Search for the cell housing the specified text and yield its (X, Y) center coordinate. 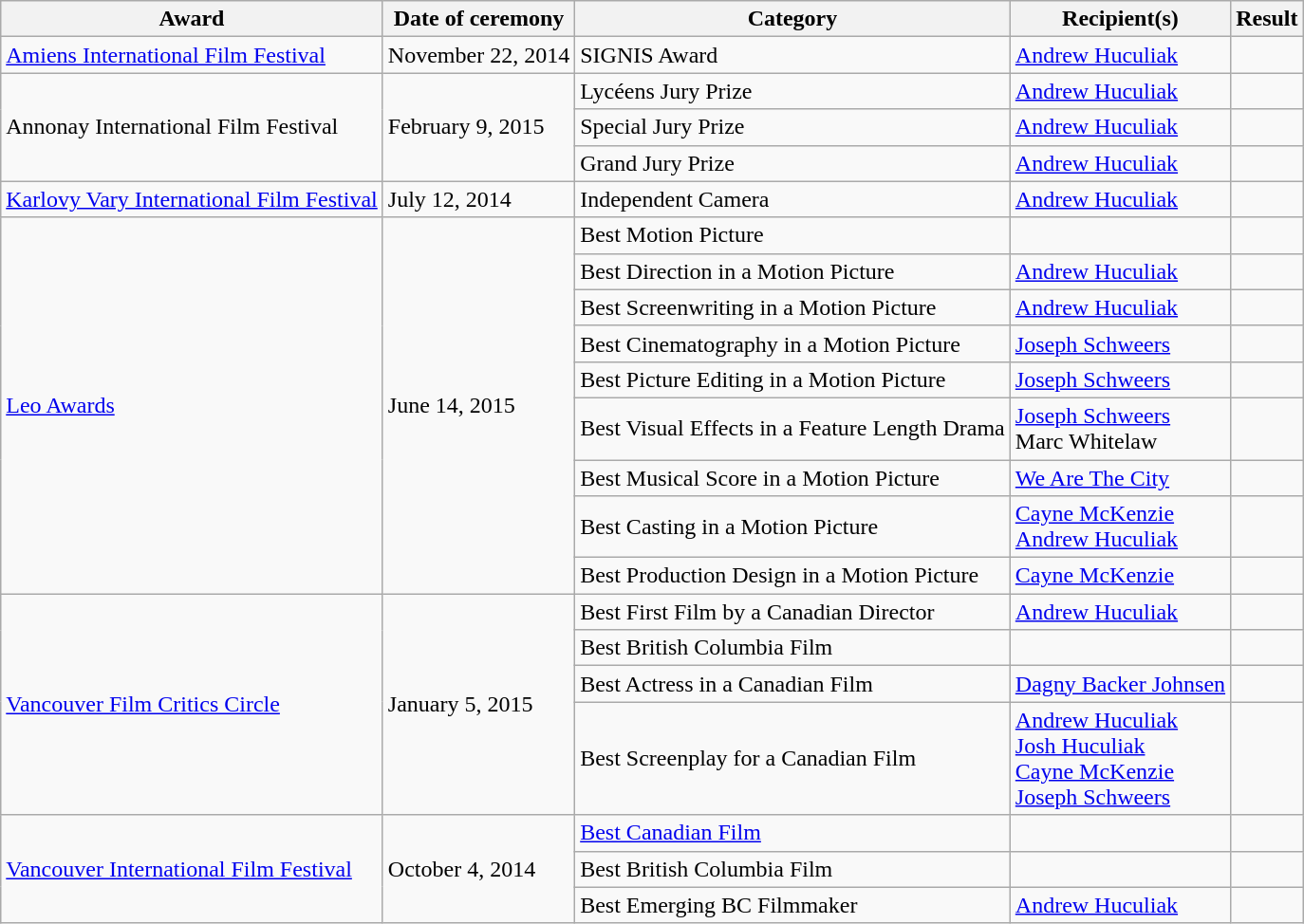
Special Jury Prize (793, 127)
We Are The City (1120, 477)
Cayne McKenzieAndrew Huculiak (1120, 527)
Date of ceremony (478, 19)
Best Screenwriting in a Motion Picture (793, 307)
Dagny Backer Johnsen (1120, 684)
Best Canadian Film (793, 833)
Cayne McKenzie (1120, 576)
Award (192, 19)
Vancouver International Film Festival (192, 869)
Andrew HuculiakJosh HuculiakCayne McKenzieJoseph Schweers (1120, 759)
Joseph SchweersMarc Whitelaw (1120, 429)
Best Emerging BC Filmmaker (793, 905)
Result (1267, 19)
Best Screenplay for a Canadian Film (793, 759)
Best Picture Editing in a Motion Picture (793, 379)
Vancouver Film Critics Circle (192, 704)
Recipient(s) (1120, 19)
Annonay International Film Festival (192, 127)
Best First Film by a Canadian Director (793, 612)
Best Direction in a Motion Picture (793, 271)
October 4, 2014 (478, 869)
January 5, 2015 (478, 704)
Best Motion Picture (793, 235)
Amiens International Film Festival (192, 55)
Best Actress in a Canadian Film (793, 684)
November 22, 2014 (478, 55)
Best Production Design in a Motion Picture (793, 576)
Best Cinematography in a Motion Picture (793, 343)
Category (793, 19)
Best Visual Effects in a Feature Length Drama (793, 429)
Best Casting in a Motion Picture (793, 527)
Grand Jury Prize (793, 163)
Lycéens Jury Prize (793, 91)
June 14, 2015 (478, 406)
February 9, 2015 (478, 127)
SIGNIS Award (793, 55)
July 12, 2014 (478, 199)
Best Musical Score in a Motion Picture (793, 477)
Leo Awards (192, 406)
Independent Camera (793, 199)
Karlovy Vary International Film Festival (192, 199)
